Find where the given text appears and provide that cell's center as (x, y) coordinate. 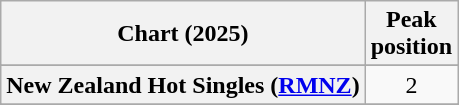
Chart (2025) (183, 34)
New Zealand Hot Singles (RMNZ) (183, 85)
2 (411, 85)
Peakposition (411, 34)
